Provide the [X, Y] coordinate of the cell's center where the given text is located.  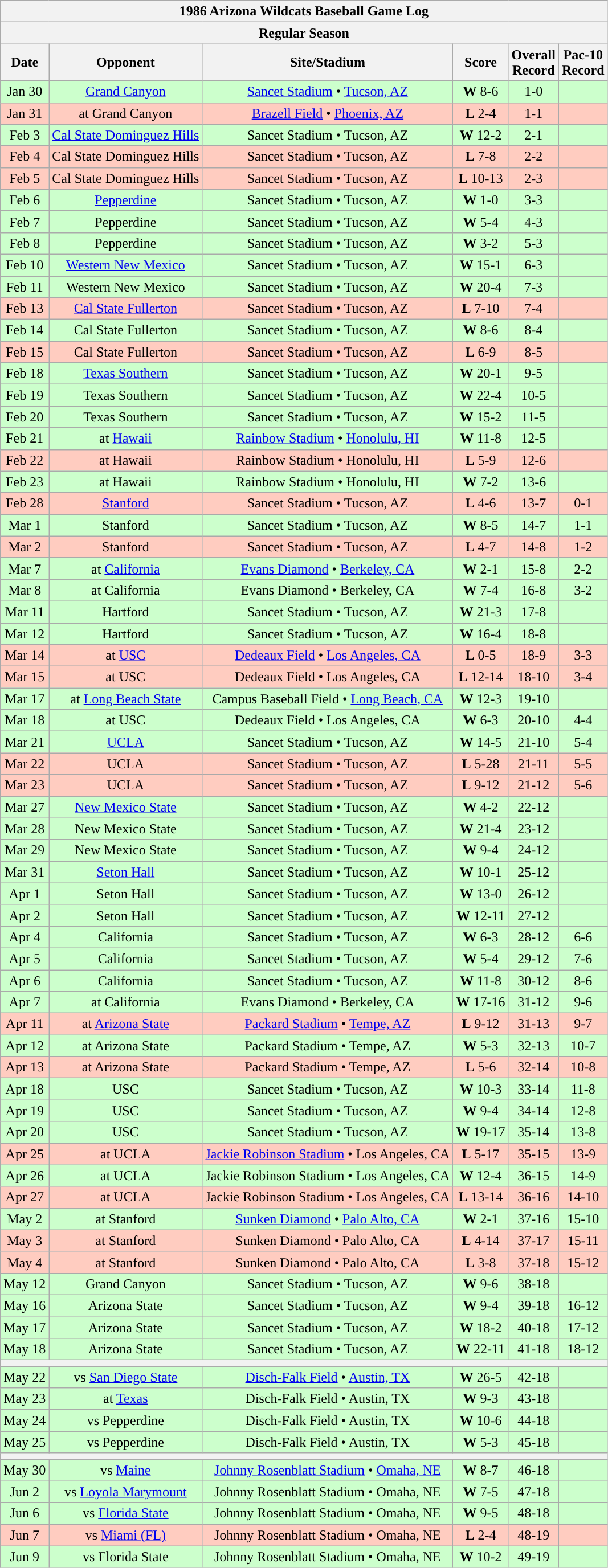
42-18 [533, 1377]
5-3 [533, 243]
L 12-14 [481, 677]
L 5-17 [481, 1154]
Apr 26 [25, 1176]
May 18 [25, 1349]
14-9 [583, 1176]
W 13-0 [481, 894]
21-12 [533, 785]
35-15 [533, 1154]
Feb 28 [25, 503]
May 17 [25, 1328]
Apr 4 [25, 937]
W 21-4 [481, 829]
Feb 23 [25, 482]
Apr 13 [25, 1067]
13-9 [583, 1154]
39-18 [533, 1305]
L 6-9 [481, 352]
Apr 27 [25, 1197]
L 0-5 [481, 656]
Apr 1 [25, 894]
23-12 [533, 829]
Mar 22 [25, 764]
Regular Season [304, 33]
vs Loyola Marymount [125, 1492]
May 23 [25, 1399]
28-12 [533, 937]
13-6 [533, 482]
22-12 [533, 807]
14-10 [583, 1197]
10-7 [583, 1046]
31-13 [533, 1024]
37-18 [533, 1262]
37-16 [533, 1219]
W 19-17 [481, 1132]
May 24 [25, 1420]
6-3 [533, 265]
W 9-5 [481, 1513]
W 15-2 [481, 417]
Mar 7 [25, 568]
Jun 6 [25, 1513]
Feb 4 [25, 157]
36-16 [533, 1197]
Mar 2 [25, 547]
14-7 [533, 525]
Apr 11 [25, 1024]
Jun 7 [25, 1535]
L 5-6 [481, 1067]
2-1 [533, 135]
45-18 [533, 1442]
29-12 [533, 959]
Jun 9 [25, 1557]
12-6 [533, 460]
Apr 6 [25, 980]
Apr 19 [25, 1111]
W 26-5 [481, 1377]
W 1-0 [481, 200]
Mar 15 [25, 677]
L 3-8 [481, 1262]
Feb 6 [25, 200]
19-10 [533, 699]
W 22-4 [481, 395]
Feb 19 [25, 395]
W 12-2 [481, 135]
17-12 [583, 1328]
Mar 23 [25, 785]
6-6 [583, 937]
L 4-6 [481, 503]
L 5-28 [481, 764]
43-18 [533, 1399]
May 4 [25, 1262]
40-18 [533, 1328]
32-13 [533, 1046]
25-12 [533, 872]
27-12 [533, 915]
May 12 [25, 1284]
7-3 [533, 286]
May 2 [25, 1219]
at Grand Canyon [125, 113]
16-12 [583, 1305]
Apr 12 [25, 1046]
Mar 31 [25, 872]
vs San Diego State [125, 1377]
16-8 [533, 590]
vs Maine [125, 1470]
12-8 [583, 1111]
15-10 [583, 1219]
33-14 [533, 1089]
41-18 [533, 1349]
Feb 22 [25, 460]
17-8 [533, 612]
W 8-5 [481, 525]
Feb 5 [25, 178]
18-8 [533, 634]
13-8 [583, 1132]
Feb 15 [25, 352]
W 8-7 [481, 1470]
Apr 5 [25, 959]
8-4 [533, 330]
18-9 [533, 656]
W 20-4 [481, 286]
4-3 [533, 222]
21-11 [533, 764]
38-18 [533, 1284]
Jan 31 [25, 113]
4-4 [583, 720]
18-10 [533, 677]
W 15-1 [481, 265]
Mar 29 [25, 850]
12-5 [533, 439]
3-2 [583, 590]
14-8 [533, 547]
W 20-1 [481, 374]
24-12 [533, 850]
W 10-1 [481, 872]
L 10-13 [481, 178]
Feb 11 [25, 286]
Mar 1 [25, 525]
34-14 [533, 1111]
30-12 [533, 980]
Mar 11 [25, 612]
46-18 [533, 1470]
5-6 [583, 785]
Apr 25 [25, 1154]
W 7-5 [481, 1492]
Date [25, 63]
Feb 10 [25, 265]
2-3 [533, 178]
W 4-2 [481, 807]
OverallRecord [533, 63]
L 7-10 [481, 309]
5-5 [583, 764]
44-18 [533, 1420]
7-6 [583, 959]
11-5 [533, 417]
Mar 8 [25, 590]
Score [481, 63]
Mar 27 [25, 807]
20-10 [533, 720]
W 10-2 [481, 1557]
18-12 [583, 1349]
Opponent [125, 63]
1986 Arizona Wildcats Baseball Game Log [304, 11]
48-18 [533, 1513]
37-17 [533, 1241]
Feb 20 [25, 417]
Feb 13 [25, 309]
Feb 14 [25, 330]
26-12 [533, 894]
9-5 [533, 374]
Mar 12 [25, 634]
W 21-3 [481, 612]
Mar 21 [25, 742]
48-19 [533, 1535]
13-7 [533, 503]
Feb 3 [25, 135]
Apr 2 [25, 915]
Campus Baseball Field • Long Beach, CA [328, 699]
Mar 14 [25, 656]
W 9-6 [481, 1284]
W 12-4 [481, 1176]
W 16-4 [481, 634]
8-6 [583, 980]
at Long Beach State [125, 699]
Jan 30 [25, 92]
47-18 [533, 1492]
May 3 [25, 1241]
at Texas [125, 1399]
Mar 18 [25, 720]
Feb 21 [25, 439]
W 12-11 [481, 915]
Apr 7 [25, 1002]
W 9-3 [481, 1399]
15-11 [583, 1241]
9-6 [583, 1002]
May 16 [25, 1305]
Feb 18 [25, 374]
Site/Stadium [328, 63]
W 12-3 [481, 699]
Feb 7 [25, 222]
May 30 [25, 1470]
36-15 [533, 1176]
vs Miami (FL) [125, 1535]
L 4-14 [481, 1241]
L 13-14 [481, 1197]
Pac-10Record [583, 63]
W 18-2 [481, 1328]
15-12 [583, 1262]
1-2 [583, 547]
0-1 [583, 503]
31-12 [533, 1002]
W 7-4 [481, 590]
W 10-3 [481, 1089]
Mar 28 [25, 829]
32-14 [533, 1067]
W 10-6 [481, 1420]
10-5 [533, 395]
Apr 20 [25, 1132]
35-14 [533, 1132]
49-19 [533, 1557]
11-8 [583, 1089]
1-0 [533, 92]
May 25 [25, 1442]
W 14-5 [481, 742]
L 5-9 [481, 460]
Feb 8 [25, 243]
7-4 [533, 309]
W 7-2 [481, 482]
Mar 17 [25, 699]
Jun 2 [25, 1492]
W 17-16 [481, 1002]
3-4 [583, 677]
Brazell Field • Phoenix, AZ [328, 113]
21-10 [533, 742]
May 22 [25, 1377]
L 7-8 [481, 157]
Apr 18 [25, 1089]
15-8 [533, 568]
8-5 [533, 352]
9-7 [583, 1024]
10-8 [583, 1067]
W 3-2 [481, 243]
5-4 [583, 742]
W 22-11 [481, 1349]
L 4-7 [481, 547]
